From the cell containing the given text, extract its center point as [X, Y] coordinate. 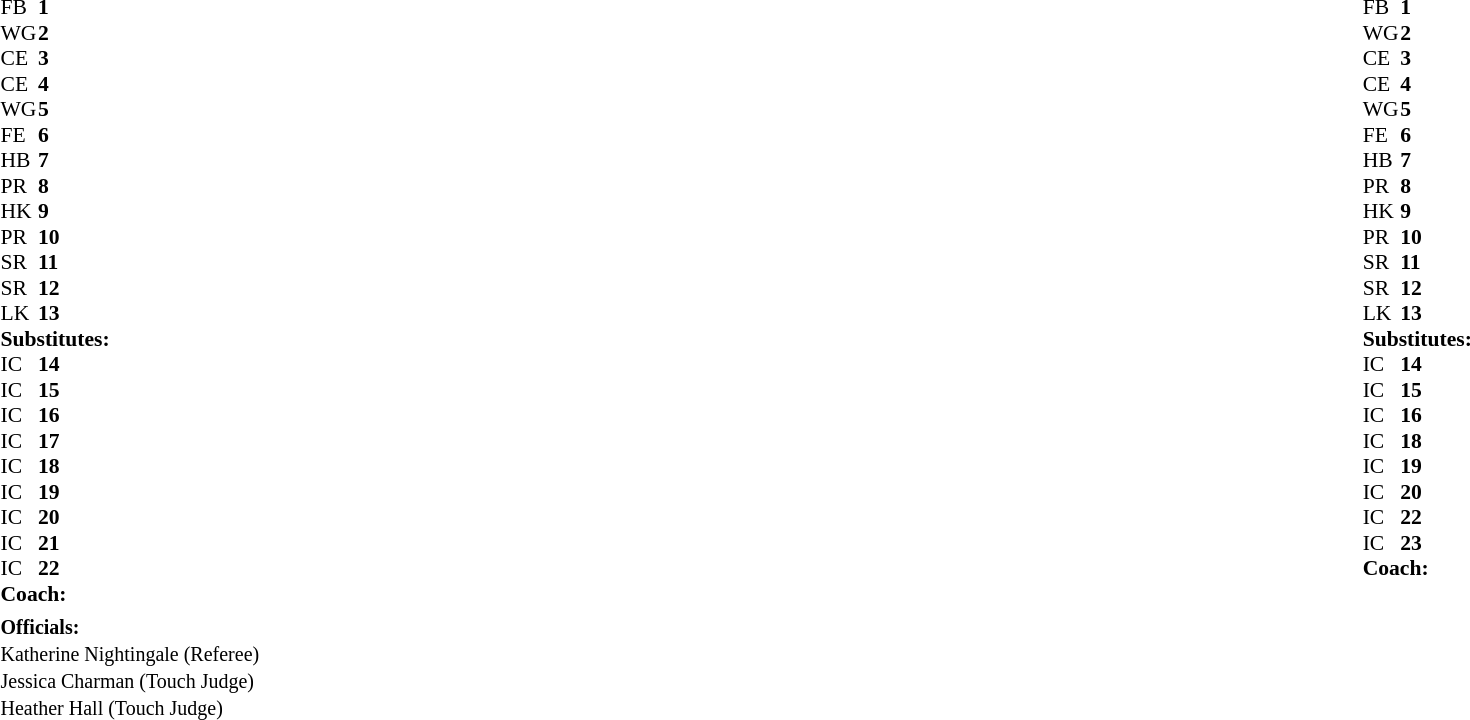
Coach: [54, 594]
17 [57, 441]
21 [57, 543]
Substitutes: [54, 339]
23 [1419, 543]
